Return the (x, y) coordinate for the center point of the cell that contains the specified text.  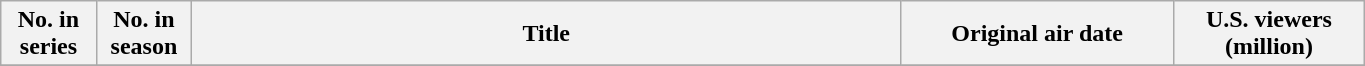
No. inseason (144, 34)
Title (546, 34)
No. inseries (48, 34)
U.S. viewers(million) (1268, 34)
Original air date (1038, 34)
